Extract the [X, Y] coordinate from the center of the cell holding the provided text.  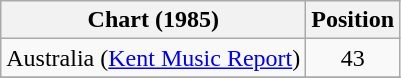
Australia (Kent Music Report) [154, 58]
Chart (1985) [154, 20]
Position [353, 20]
43 [353, 58]
